Find where the given text appears and provide that cell's center as [X, Y] coordinate. 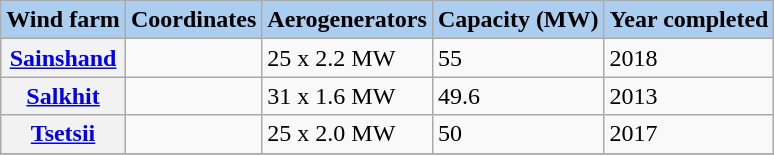
Capacity (MW) [518, 20]
2017 [689, 134]
Aerogenerators [348, 20]
31 x 1.6 MW [348, 96]
Tsetsii [64, 134]
25 x 2.2 MW [348, 58]
Salkhit [64, 96]
25 x 2.0 MW [348, 134]
2013 [689, 96]
Coordinates [193, 20]
Wind farm [64, 20]
55 [518, 58]
49.6 [518, 96]
Sainshand [64, 58]
50 [518, 134]
2018 [689, 58]
Year completed [689, 20]
